Capture the cell that displays the provided text and extract its [X, Y] central coordinate. 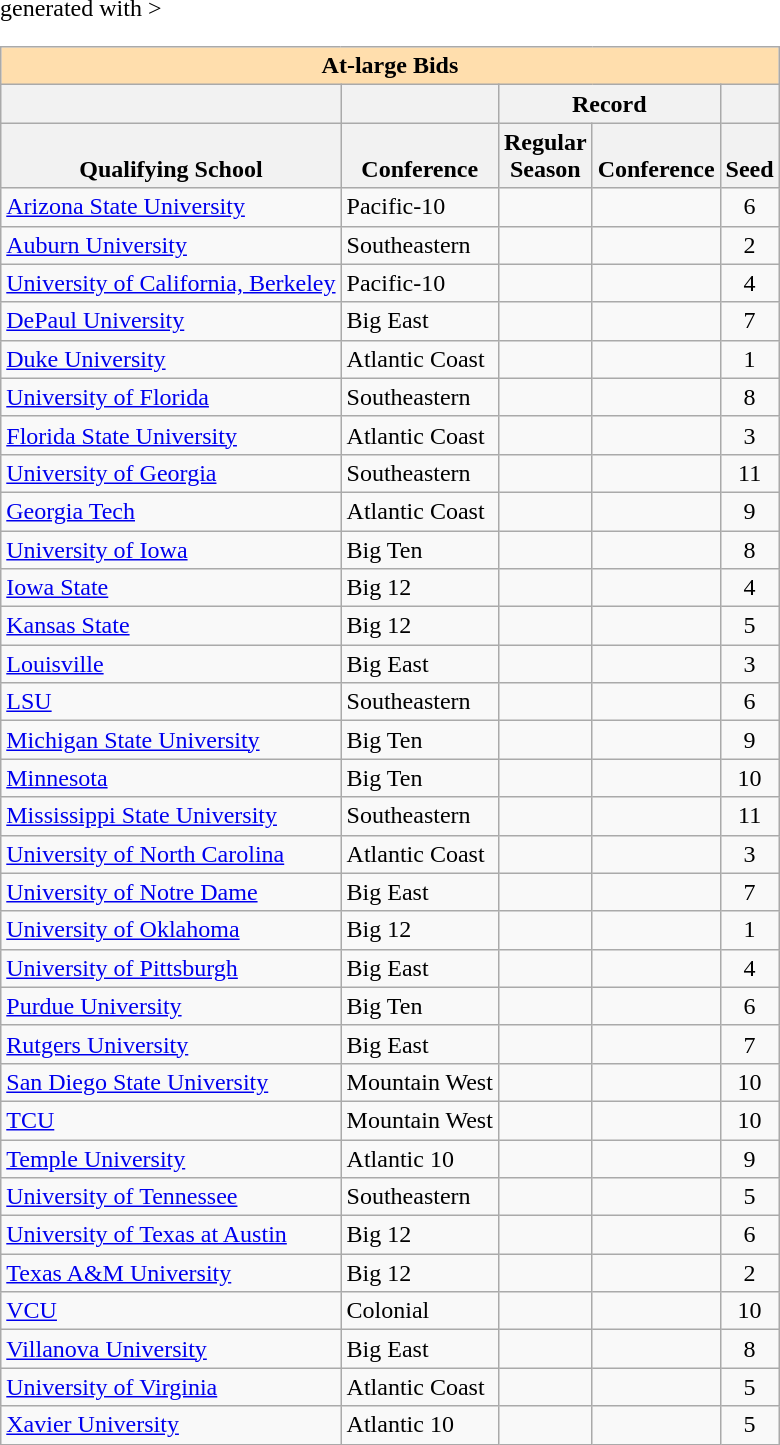
Mississippi State University [171, 816]
Duke University [171, 359]
TCU [171, 1120]
University of Florida [171, 397]
VCU [171, 1311]
Texas A&M University [171, 1273]
LSU [171, 702]
Qualifying School [171, 156]
DePaul University [171, 321]
Auburn University [171, 245]
Seed [750, 156]
Louisville [171, 664]
University of California, Berkeley [171, 283]
Colonial [420, 1311]
University of Virginia [171, 1387]
University of North Carolina [171, 854]
Florida State University [171, 435]
San Diego State University [171, 1082]
Georgia Tech [171, 511]
Minnesota [171, 778]
Purdue University [171, 1006]
At-large Bids [390, 66]
RegularSeason [545, 156]
University of Oklahoma [171, 930]
Michigan State University [171, 740]
Kansas State [171, 626]
Rutgers University [171, 1044]
Iowa State [171, 588]
University of Texas at Austin [171, 1235]
Xavier University [171, 1425]
University of Pittsburgh [171, 968]
Record [609, 104]
Arizona State University [171, 207]
Temple University [171, 1159]
University of Georgia [171, 473]
University of Notre Dame [171, 892]
Villanova University [171, 1349]
University of Tennessee [171, 1197]
University of Iowa [171, 549]
